From the cell containing the given text, extract its center point as (X, Y) coordinate. 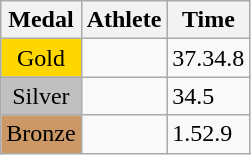
37.34.8 (208, 58)
Gold (41, 58)
Time (208, 20)
Silver (41, 96)
1.52.9 (208, 134)
34.5 (208, 96)
Bronze (41, 134)
Athlete (124, 20)
Medal (41, 20)
